For the text-containing cell, return its midpoint in [X, Y] coordinate format. 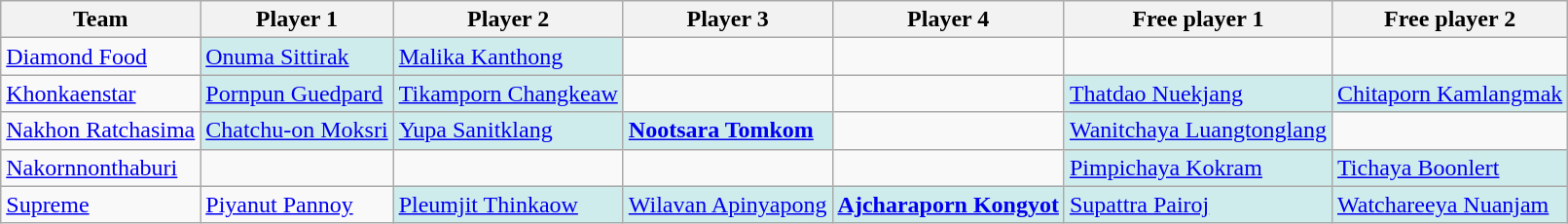
Player 1 [297, 19]
Wanitchaya Luangtonglang [1197, 131]
Malika Kanthong [508, 56]
Free player 2 [1449, 19]
Player 2 [508, 19]
Diamond Food [101, 56]
Thatdao Nuekjang [1197, 93]
Pleumjit Thinkaow [508, 205]
Pornpun Guedpard [297, 93]
Chitaporn Kamlangmak [1449, 93]
Piyanut Pannoy [297, 205]
Supreme [101, 205]
Wilavan Apinyapong [728, 205]
Ajcharaporn Kongyot [948, 205]
Tikamporn Changkeaw [508, 93]
Onuma Sittirak [297, 56]
Supattra Pairoj [1197, 205]
Free player 1 [1197, 19]
Yupa Sanitklang [508, 131]
Chatchu-on Moksri [297, 131]
Nakornnonthaburi [101, 168]
Khonkaenstar [101, 93]
Watchareeya Nuanjam [1449, 205]
Nootsara Tomkom [728, 131]
Nakhon Ratchasima [101, 131]
Player 4 [948, 19]
Tichaya Boonlert [1449, 168]
Team [101, 19]
Player 3 [728, 19]
Pimpichaya Kokram [1197, 168]
